Pinpoint the cell where the given text exists, returning its [X, Y] midpoint coordinate. 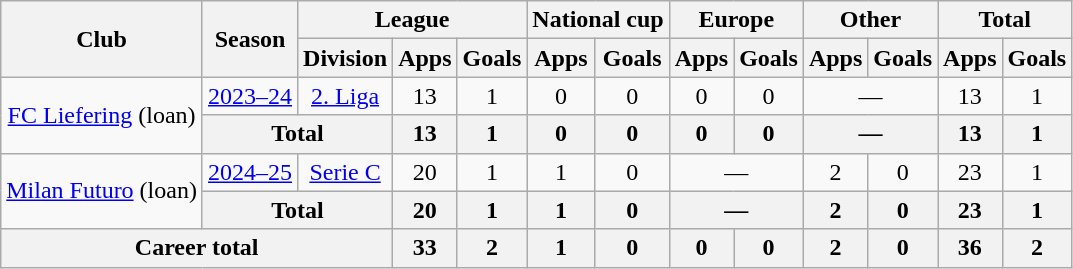
Serie C [346, 172]
Career total [197, 248]
2. Liga [346, 96]
FC Liefering (loan) [102, 115]
33 [425, 248]
Milan Futuro (loan) [102, 191]
Europe [736, 20]
Other [870, 20]
2023–24 [250, 96]
National cup [598, 20]
Club [102, 39]
Division [346, 58]
Season [250, 39]
League [412, 20]
36 [970, 248]
2024–25 [250, 172]
